Find where the given text appears and provide that cell's center as [X, Y] coordinate. 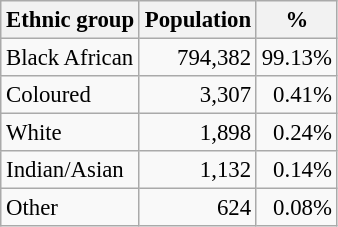
Black African [70, 58]
3,307 [198, 95]
% [296, 20]
0.08% [296, 208]
794,382 [198, 58]
Ethnic group [70, 20]
624 [198, 208]
0.41% [296, 95]
0.14% [296, 170]
Coloured [70, 95]
1,132 [198, 170]
Indian/Asian [70, 170]
99.13% [296, 58]
White [70, 133]
1,898 [198, 133]
Other [70, 208]
Population [198, 20]
0.24% [296, 133]
